Return [X, Y] of the center of cell containing provided text 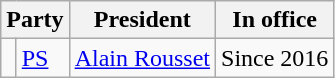
PS [42, 58]
In office [275, 20]
President [142, 20]
Since 2016 [275, 58]
Alain Rousset [142, 58]
Party [35, 20]
